Extract the [X, Y] coordinate from the center of the cell holding the provided text.  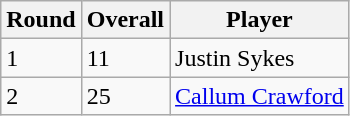
25 [125, 96]
2 [41, 96]
1 [41, 58]
Player [260, 20]
Round [41, 20]
Justin Sykes [260, 58]
11 [125, 58]
Callum Crawford [260, 96]
Overall [125, 20]
